From the cell containing the given text, extract its center point as [X, Y] coordinate. 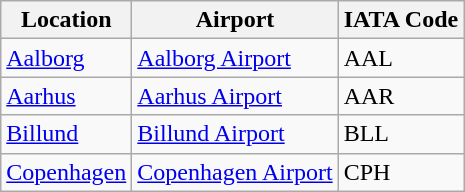
BLL [401, 134]
CPH [401, 172]
IATA Code [401, 20]
Aalborg Airport [235, 58]
Aarhus [66, 96]
AAL [401, 58]
Aarhus Airport [235, 96]
Copenhagen [66, 172]
Billund [66, 134]
Airport [235, 20]
Copenhagen Airport [235, 172]
Location [66, 20]
Billund Airport [235, 134]
AAR [401, 96]
Aalborg [66, 58]
